Return [X, Y] of the center of cell containing provided text 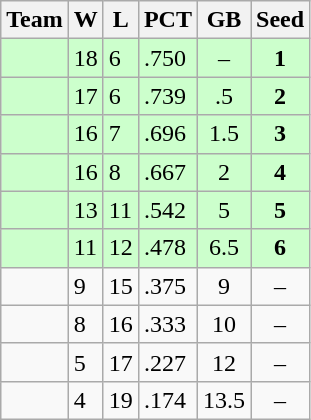
1.5 [224, 134]
.750 [168, 58]
7 [120, 134]
3 [280, 134]
1 [280, 58]
.174 [168, 400]
10 [224, 324]
.333 [168, 324]
Seed [280, 20]
.375 [168, 286]
.696 [168, 134]
W [86, 20]
.5 [224, 96]
15 [120, 286]
13.5 [224, 400]
.667 [168, 172]
.227 [168, 362]
.542 [168, 210]
.478 [168, 248]
L [120, 20]
18 [86, 58]
19 [120, 400]
PCT [168, 20]
6.5 [224, 248]
GB [224, 20]
13 [86, 210]
Team [35, 20]
.739 [168, 96]
